From the cell containing the given text, extract its center point as [x, y] coordinate. 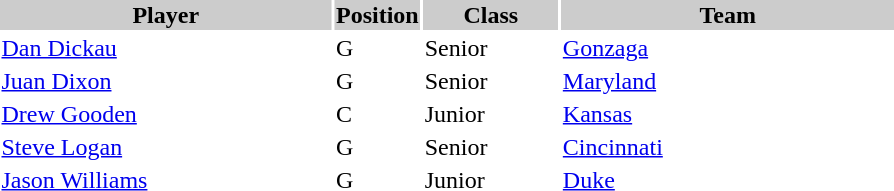
Player [166, 15]
Position [378, 15]
Class [490, 15]
C [378, 114]
Steve Logan [166, 147]
Junior [490, 114]
Dan Dickau [166, 48]
Gonzaga [728, 48]
Drew Gooden [166, 114]
Maryland [728, 81]
Cincinnati [728, 147]
Team [728, 15]
Kansas [728, 114]
Juan Dixon [166, 81]
